Search for the cell housing the specified text and yield its (x, y) center coordinate. 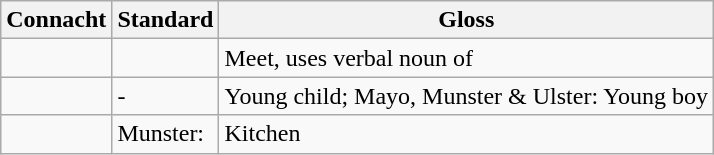
Young child; Mayo, Munster & Ulster: Young boy (466, 96)
Meet, uses verbal noun of (466, 58)
Gloss (466, 20)
- (166, 96)
Munster: (166, 134)
Kitchen (466, 134)
Standard (166, 20)
Connacht (56, 20)
